Find where the given text appears and provide that cell's center as (x, y) coordinate. 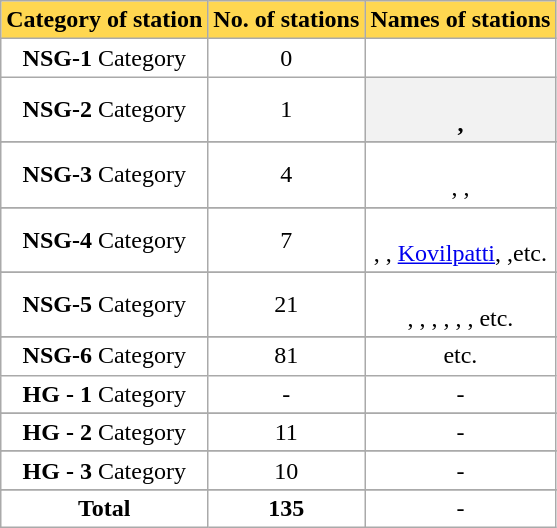
Category of station (104, 20)
Total (104, 508)
1 (286, 110)
, , Kovilpatti, ,etc. (460, 240)
81 (286, 356)
0 (286, 58)
HG - 1 Category (104, 394)
, , , , , , etc. (460, 304)
NSG-2 Category (104, 110)
10 (286, 470)
7 (286, 240)
135 (286, 508)
NSG-1 Category (104, 58)
11 (286, 432)
No. of stations (286, 20)
21 (286, 304)
HG - 3 Category (104, 470)
NSG-5 Category (104, 304)
etc. (460, 356)
4 (286, 174)
Names of stations (460, 20)
HG - 2 Category (104, 432)
, , (460, 174)
NSG-4 Category (104, 240)
NSG-3 Category (104, 174)
, (460, 110)
NSG-6 Category (104, 356)
